Return the (X, Y) coordinate for the center point of the cell that contains the specified text.  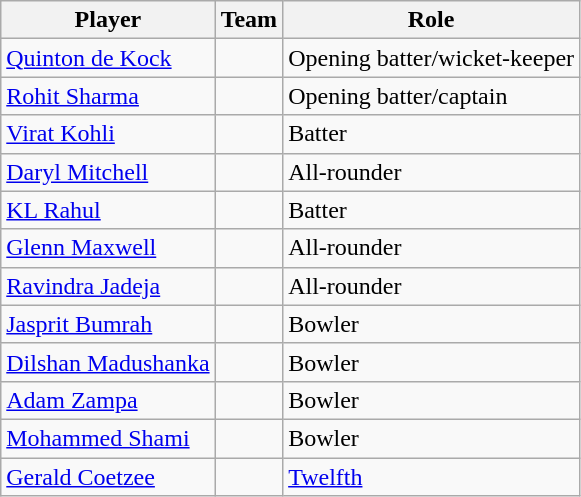
Jasprit Bumrah (108, 324)
Quinton de Kock (108, 58)
Ravindra Jadeja (108, 286)
Mohammed Shami (108, 438)
Twelfth (432, 477)
Dilshan Madushanka (108, 362)
Rohit Sharma (108, 96)
Role (432, 20)
Player (108, 20)
Gerald Coetzee (108, 477)
Glenn Maxwell (108, 248)
KL Rahul (108, 210)
Team (249, 20)
Adam Zampa (108, 400)
Daryl Mitchell (108, 172)
Opening batter/wicket-keeper (432, 58)
Opening batter/captain (432, 96)
Virat Kohli (108, 134)
